Detect which cell encompasses the target text, then output its (x, y) center coordinate. 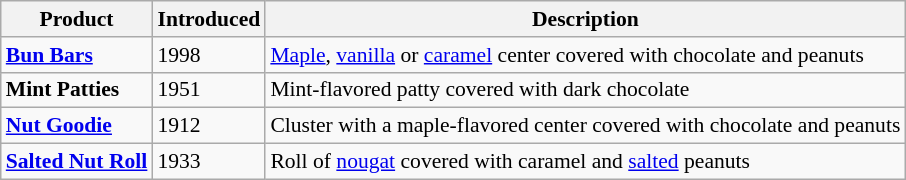
Roll of nougat covered with caramel and salted peanuts (585, 162)
1998 (208, 55)
1912 (208, 126)
Bun Bars (77, 55)
1951 (208, 90)
Mint-flavored patty covered with dark chocolate (585, 90)
Description (585, 19)
Salted Nut Roll (77, 162)
Product (77, 19)
Introduced (208, 19)
1933 (208, 162)
Cluster with a maple-flavored center covered with chocolate and peanuts (585, 126)
Nut Goodie (77, 126)
Mint Patties (77, 90)
Maple, vanilla or caramel center covered with chocolate and peanuts (585, 55)
